Determine the (x, y) coordinate at the center of the cell enclosing the given text.  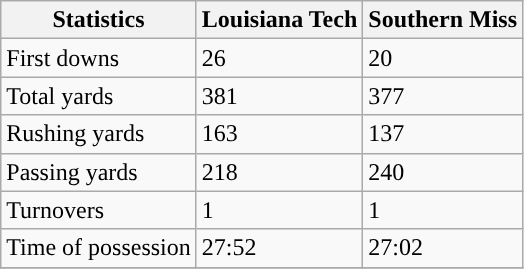
26 (279, 58)
20 (443, 58)
Rushing yards (99, 134)
137 (443, 134)
27:02 (443, 248)
218 (279, 172)
Turnovers (99, 210)
377 (443, 96)
381 (279, 96)
Statistics (99, 20)
Southern Miss (443, 20)
163 (279, 134)
27:52 (279, 248)
Louisiana Tech (279, 20)
Time of possession (99, 248)
Passing yards (99, 172)
240 (443, 172)
First downs (99, 58)
Total yards (99, 96)
